Capture the cell that displays the provided text and extract its [X, Y] central coordinate. 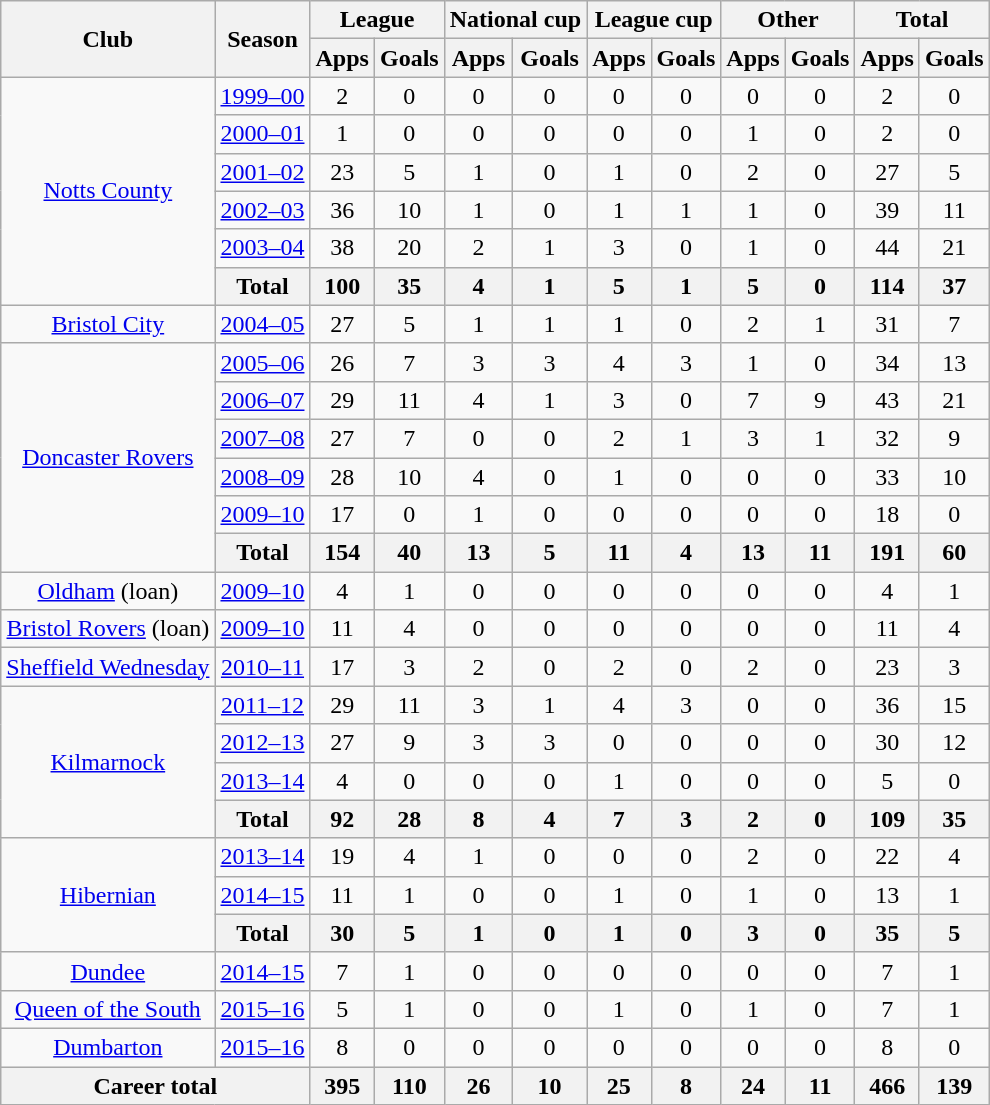
2002–03 [262, 210]
2003–04 [262, 248]
National cup [515, 20]
Kilmarnock [108, 762]
League [377, 20]
2007–08 [262, 438]
31 [887, 324]
Doncaster Rovers [108, 457]
60 [954, 553]
2006–07 [262, 400]
Queen of the South [108, 1009]
Bristol Rovers (loan) [108, 629]
466 [887, 1085]
2012–13 [262, 743]
15 [954, 705]
Sheffield Wednesday [108, 667]
Dumbarton [108, 1047]
Hibernian [108, 895]
Oldham (loan) [108, 591]
39 [887, 210]
Club [108, 39]
Other [788, 20]
109 [887, 819]
19 [342, 857]
395 [342, 1085]
League cup [654, 20]
22 [887, 857]
Career total [156, 1085]
20 [409, 248]
2008–09 [262, 477]
32 [887, 438]
154 [342, 553]
25 [619, 1085]
2011–12 [262, 705]
18 [887, 515]
139 [954, 1085]
40 [409, 553]
37 [954, 286]
24 [753, 1085]
Season [262, 39]
Notts County [108, 191]
33 [887, 477]
44 [887, 248]
114 [887, 286]
2010–11 [262, 667]
43 [887, 400]
92 [342, 819]
34 [887, 362]
38 [342, 248]
100 [342, 286]
2001–02 [262, 172]
2005–06 [262, 362]
Dundee [108, 971]
2004–05 [262, 324]
2000–01 [262, 134]
191 [887, 553]
12 [954, 743]
110 [409, 1085]
Bristol City [108, 324]
1999–00 [262, 96]
